Capture the cell that displays the provided text and extract its [X, Y] central coordinate. 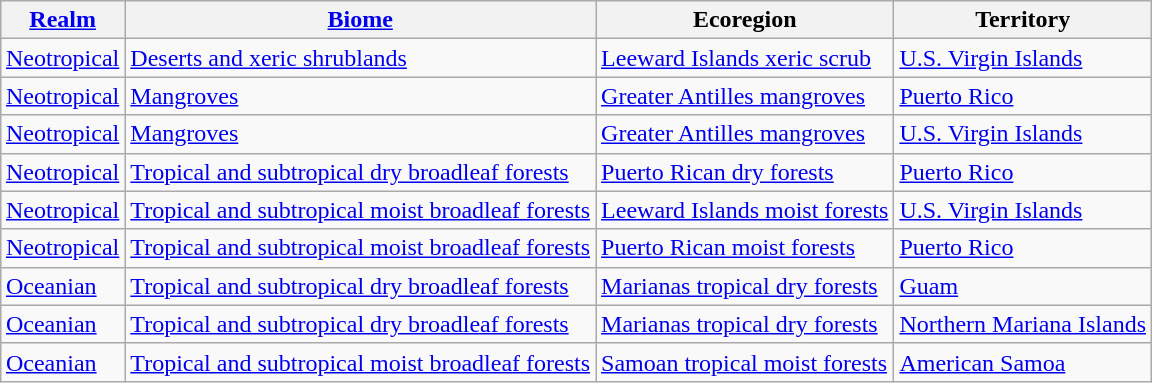
Leeward Islands xeric scrub [745, 58]
Northern Mariana Islands [1023, 324]
Realm [62, 20]
Leeward Islands moist forests [745, 210]
Deserts and xeric shrublands [360, 58]
Puerto Rican moist forests [745, 248]
Puerto Rican dry forests [745, 172]
Samoan tropical moist forests [745, 362]
Territory [1023, 20]
Guam [1023, 286]
Biome [360, 20]
American Samoa [1023, 362]
Ecoregion [745, 20]
